Scan for the cell matching the given text and deliver its [x, y] coordinate at center. 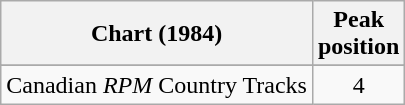
Chart (1984) [157, 34]
Canadian RPM Country Tracks [157, 85]
Peakposition [358, 34]
4 [358, 85]
